Provide the [x, y] coordinate of the cell's center where the given text is located.  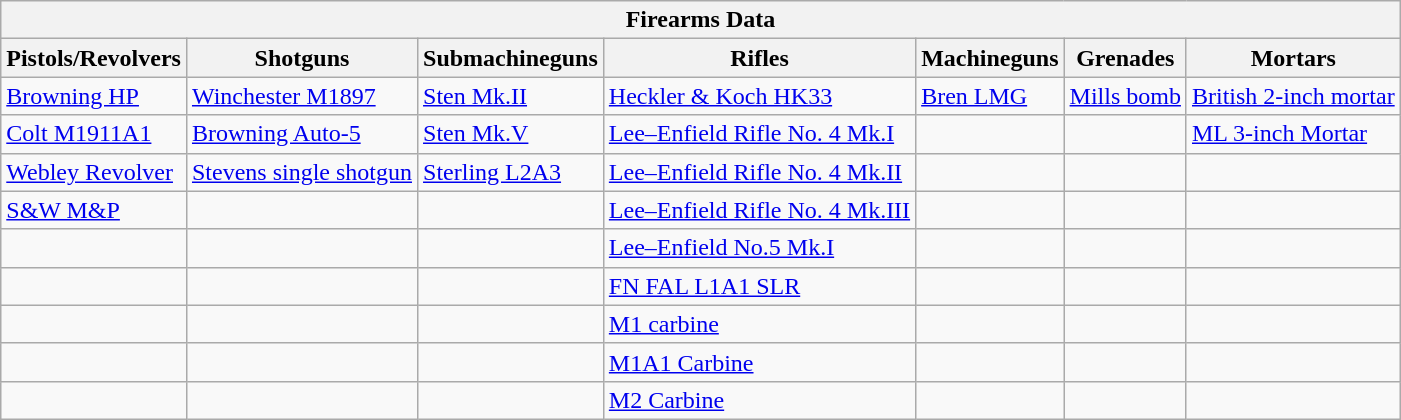
Sterling L2A3 [511, 172]
S&W M&P [94, 210]
M1 carbine [759, 324]
Firearms Data [700, 20]
Browning Auto-5 [302, 134]
Pistols/Revolvers [94, 58]
Heckler & Koch HK33 [759, 96]
Grenades [1125, 58]
Lee–Enfield Rifle No. 4 Mk.III [759, 210]
Webley Revolver [94, 172]
Winchester M1897 [302, 96]
British 2-inch mortar [1293, 96]
Sten Mk.V [511, 134]
Lee–Enfield Rifle No. 4 Mk.I [759, 134]
FN FAL L1A1 SLR [759, 286]
Lee–Enfield No.5 Mk.I [759, 248]
M1A1 Carbine [759, 362]
Submachineguns [511, 58]
Browning HP [94, 96]
Bren LMG [990, 96]
Colt M1911A1 [94, 134]
M2 Carbine [759, 400]
Lee–Enfield Rifle No. 4 Mk.II [759, 172]
Shotguns [302, 58]
Stevens single shotgun [302, 172]
Sten Mk.II [511, 96]
Mills bomb [1125, 96]
Mortars [1293, 58]
ML 3-inch Mortar [1293, 134]
Rifles [759, 58]
Machineguns [990, 58]
